Provide the [x, y] coordinate of the cell's center where the given text is located.  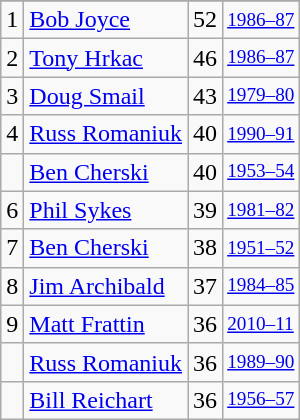
1984–85 [261, 286]
7 [12, 248]
1990–91 [261, 134]
4 [12, 134]
2010–11 [261, 324]
Jim Archibald [106, 286]
9 [12, 324]
6 [12, 210]
8 [12, 286]
3 [12, 96]
43 [206, 96]
2 [12, 58]
1979–80 [261, 96]
52 [206, 20]
38 [206, 248]
Matt Frattin [106, 324]
Doug Smail [106, 96]
37 [206, 286]
1989–90 [261, 362]
Bob Joyce [106, 20]
1981–82 [261, 210]
Tony Hrkac [106, 58]
1956–57 [261, 400]
1951–52 [261, 248]
Bill Reichart [106, 400]
39 [206, 210]
1 [12, 20]
46 [206, 58]
Phil Sykes [106, 210]
1953–54 [261, 172]
